From the cell containing the given text, extract its center point as (x, y) coordinate. 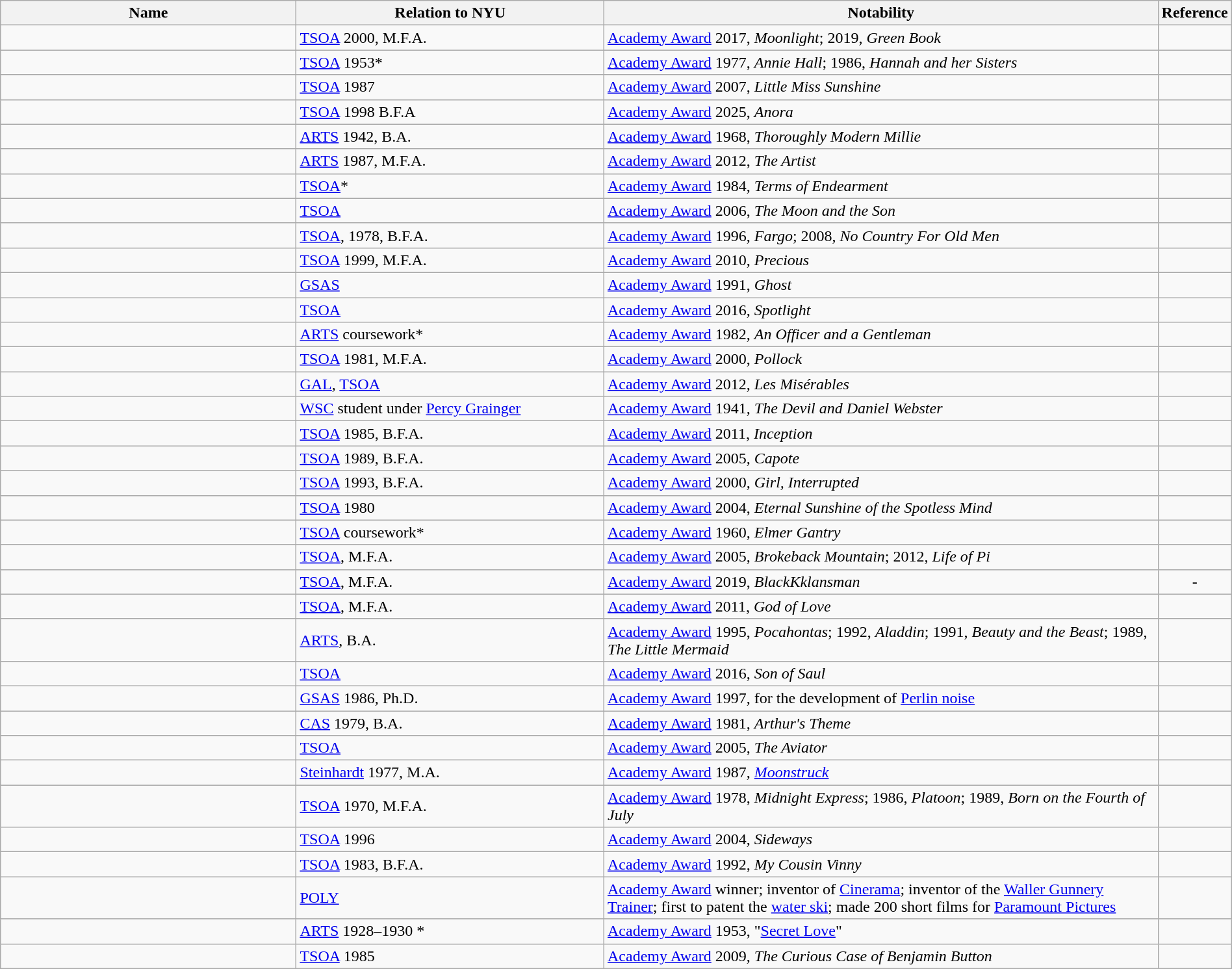
Academy Award 2025, Anora (881, 112)
Academy Award 2004, Sideways (881, 840)
TSOA 1999, M.F.A. (450, 260)
Steinhardt 1977, M.A. (450, 773)
TSOA 1985 (450, 956)
TSOA 1987 (450, 87)
Academy Award 2017, Moonlight; 2019, Green Book (881, 38)
Academy Award 1978, Midnight Express; 1986, Platoon; 1989, Born on the Fourth of July (881, 806)
Academy Award 1960, Elmer Gantry (881, 532)
TSOA coursework* (450, 532)
GSAS (450, 285)
TSOA 1989, B.F.A. (450, 458)
GSAS 1986, Ph.D. (450, 698)
Academy Award 1941, The Devil and Daniel Webster (881, 409)
ARTS 1987, M.F.A. (450, 161)
Academy Award 2019, BlackKklansman (881, 582)
Academy Award 1977, Annie Hall; 1986, Hannah and her Sisters (881, 62)
GAL, TSOA (450, 384)
Academy Award 1987, Moonstruck (881, 773)
Academy Award 2006, The Moon and the Son (881, 211)
TSOA 1970, M.F.A. (450, 806)
WSC student under Percy Grainger (450, 409)
Reference (1194, 13)
CAS 1979, B.A. (450, 723)
Academy Award 1982, An Officer and a Gentleman (881, 335)
Academy Award 2011, Inception (881, 433)
Academy Award 1981, Arthur's Theme (881, 723)
ARTS 1942, B.A. (450, 136)
Academy Award 1995, Pocahontas; 1992, Aladdin; 1991, Beauty and the Beast; 1989, The Little Mermaid (881, 640)
Academy Award 2009, The Curious Case of Benjamin Button (881, 956)
ARTS 1928–1930 * (450, 931)
TSOA 1953* (450, 62)
TSOA 2000, M.F.A. (450, 38)
TSOA 1985, B.F.A. (450, 433)
Academy Award 1996, Fargo; 2008, No Country For Old Men (881, 235)
Academy Award 1992, My Cousin Vinny (881, 864)
TSOA 1981, M.F.A. (450, 359)
Academy Award 2010, Precious (881, 260)
Academy Award 2012, The Artist (881, 161)
Academy Award 2016, Son of Saul (881, 673)
Academy Award 1991, Ghost (881, 285)
- (1194, 582)
TSOA 1980 (450, 508)
Academy Award 1984, Terms of Endearment (881, 186)
TSOA 1996 (450, 840)
Academy Award 1968, Thoroughly Modern Millie (881, 136)
Relation to NYU (450, 13)
ARTS coursework* (450, 335)
Name (148, 13)
Academy Award 2016, Spotlight (881, 310)
ARTS, B.A. (450, 640)
TSOA 1993, B.F.A. (450, 483)
Academy Award 1953, "Secret Love" (881, 931)
Academy Award 2005, The Aviator (881, 748)
Academy Award 2000, Girl, Interrupted (881, 483)
Academy Award 2007, Little Miss Sunshine (881, 87)
Academy Award 2012, Les Misérables (881, 384)
Academy Award 1997, for the development of Perlin noise (881, 698)
Academy Award 2000, Pollock (881, 359)
Academy Award 2005, Brokeback Mountain; 2012, Life of Pi (881, 557)
TSOA 1998 B.F.A (450, 112)
TSOA 1983, B.F.A. (450, 864)
POLY (450, 898)
Academy Award 2011, God of Love (881, 606)
TSOA, 1978, B.F.A. (450, 235)
Notability (881, 13)
Academy Award 2005, Capote (881, 458)
TSOA* (450, 186)
Academy Award 2004, Eternal Sunshine of the Spotless Mind (881, 508)
